Output the (X, Y) coordinate of the center of the cell containing the given text.  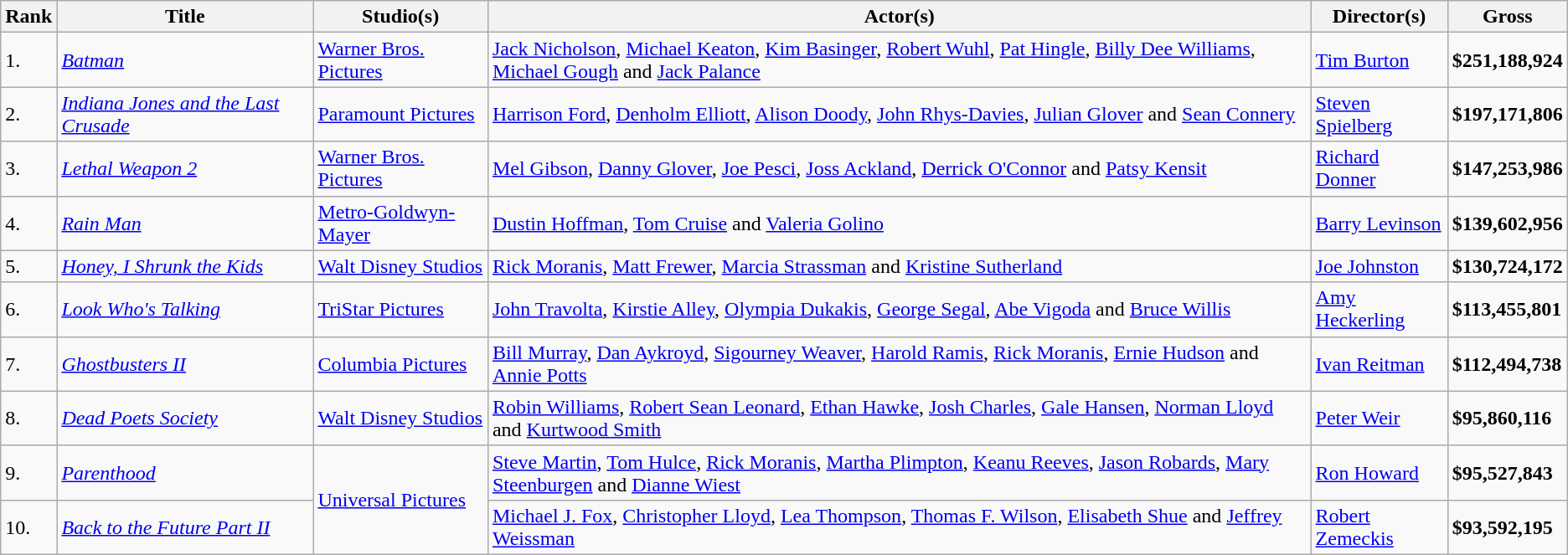
Richard Donner (1379, 169)
Ghostbusters II (185, 363)
$251,188,924 (1508, 60)
Amy Heckerling (1379, 310)
Jack Nicholson, Michael Keaton, Kim Basinger, Robert Wuhl, Pat Hingle, Billy Dee Williams, Michael Gough and Jack Palance (900, 60)
Actor(s) (900, 17)
Dead Poets Society (185, 419)
Harrison Ford, Denholm Elliott, Alison Doody, John Rhys-Davies, Julian Glover and Sean Connery (900, 114)
Ron Howard (1379, 472)
Rick Moranis, Matt Frewer, Marcia Strassman and Kristine Sutherland (900, 266)
Parenthood (185, 472)
$95,527,843 (1508, 472)
Lethal Weapon 2 (185, 169)
Columbia Pictures (400, 363)
Back to the Future Part II (185, 527)
Joe Johnston (1379, 266)
Honey, I Shrunk the Kids (185, 266)
Tim Burton (1379, 60)
Dustin Hoffman, Tom Cruise and Valeria Golino (900, 223)
Director(s) (1379, 17)
Look Who's Talking (185, 310)
$112,494,738 (1508, 363)
6. (28, 310)
$147,253,986 (1508, 169)
Batman (185, 60)
7. (28, 363)
$93,592,195 (1508, 527)
Universal Pictures (400, 500)
$113,455,801 (1508, 310)
Metro-Goldwyn-Mayer (400, 223)
Peter Weir (1379, 419)
4. (28, 223)
$197,171,806 (1508, 114)
Gross (1508, 17)
John Travolta, Kirstie Alley, Olympia Dukakis, George Segal, Abe Vigoda and Bruce Willis (900, 310)
Rain Man (185, 223)
Robin Williams, Robert Sean Leonard, Ethan Hawke, Josh Charles, Gale Hansen, Norman Lloyd and Kurtwood Smith (900, 419)
Michael J. Fox, Christopher Lloyd, Lea Thompson, Thomas F. Wilson, Elisabeth Shue and Jeffrey Weissman (900, 527)
5. (28, 266)
Mel Gibson, Danny Glover, Joe Pesci, Joss Ackland, Derrick O'Connor and Patsy Kensit (900, 169)
Bill Murray, Dan Aykroyd, Sigourney Weaver, Harold Ramis, Rick Moranis, Ernie Hudson and Annie Potts (900, 363)
$139,602,956 (1508, 223)
Steven Spielberg (1379, 114)
Steve Martin, Tom Hulce, Rick Moranis, Martha Plimpton, Keanu Reeves, Jason Robards, Mary Steenburgen and Dianne Wiest (900, 472)
Rank (28, 17)
Robert Zemeckis (1379, 527)
Indiana Jones and the Last Crusade (185, 114)
8. (28, 419)
10. (28, 527)
2. (28, 114)
TriStar Pictures (400, 310)
Studio(s) (400, 17)
$130,724,172 (1508, 266)
Title (185, 17)
Paramount Pictures (400, 114)
$95,860,116 (1508, 419)
Barry Levinson (1379, 223)
3. (28, 169)
Ivan Reitman (1379, 363)
9. (28, 472)
1. (28, 60)
